From the cell containing the given text, extract its center point as (X, Y) coordinate. 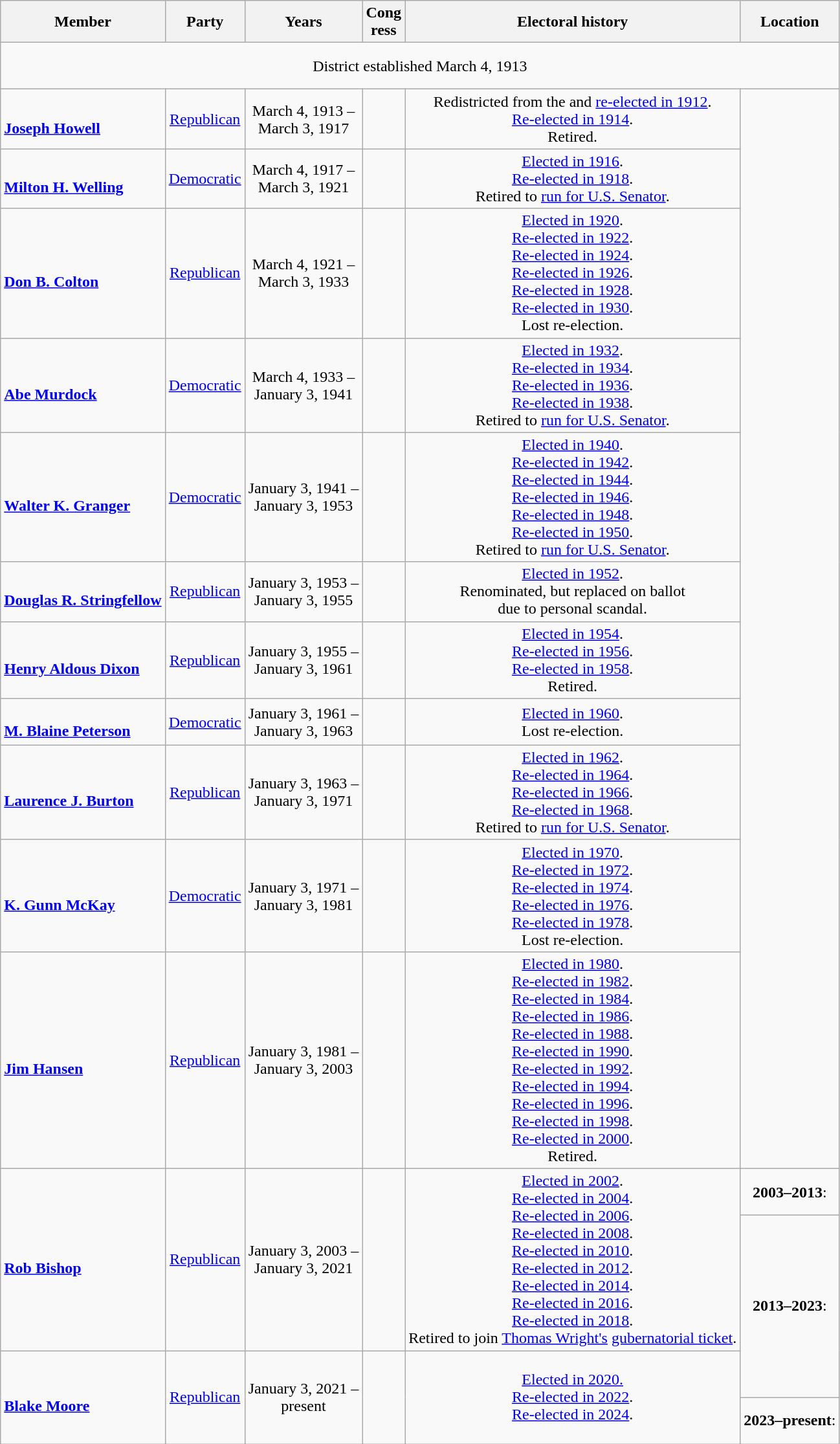
Elected in 2020.Re-elected in 2022.Re-elected in 2024. (573, 1397)
Abe Murdock (83, 385)
Location (790, 22)
Elected in 1932.Re-elected in 1934.Re-elected in 1936.Re-elected in 1938.Retired to run for U.S. Senator. (573, 385)
January 3, 1953 –January 3, 1955 (304, 592)
2003–2013: (790, 1192)
Electoral history (573, 22)
Elected in 1960.Lost re-election. (573, 722)
January 3, 1955 –January 3, 1961 (304, 660)
Blake Moore (83, 1397)
District established March 4, 1913 (420, 66)
M. Blaine Peterson (83, 722)
Jim Hansen (83, 1060)
Douglas R. Stringfellow (83, 592)
Elected in 1952.Renominated, but replaced on ballotdue to personal scandal. (573, 592)
2013–2023: (790, 1306)
Joseph Howell (83, 119)
2023–present: (790, 1420)
January 3, 2003 –January 3, 2021 (304, 1260)
Party (204, 22)
Elected in 1962.Re-elected in 1964.Re-elected in 1966.Re-elected in 1968.Retired to run for U.S. Senator. (573, 792)
Years (304, 22)
Rob Bishop (83, 1260)
January 3, 1961 –January 3, 1963 (304, 722)
March 4, 1921 –March 3, 1933 (304, 273)
Elected in 1954.Re-elected in 1956.Re-elected in 1958.Retired. (573, 660)
January 3, 1981 –January 3, 2003 (304, 1060)
Congress (384, 22)
Walter K. Granger (83, 497)
Elected in 1920.Re-elected in 1922.Re-elected in 1924.Re-elected in 1926.Re-elected in 1928.Re-elected in 1930.Lost re-election. (573, 273)
Member (83, 22)
Elected in 1970.Re-elected in 1972.Re-elected in 1974.Re-elected in 1976.Re-elected in 1978.Lost re-election. (573, 896)
January 3, 1941 –January 3, 1953 (304, 497)
Redistricted from the and re-elected in 1912.Re-elected in 1914.Retired. (573, 119)
Laurence J. Burton (83, 792)
January 3, 1971 –January 3, 1981 (304, 896)
Elected in 1940.Re-elected in 1942.Re-elected in 1944.Re-elected in 1946.Re-elected in 1948.Re-elected in 1950.Retired to run for U.S. Senator. (573, 497)
Henry Aldous Dixon (83, 660)
K. Gunn McKay (83, 896)
Don B. Colton (83, 273)
March 4, 1933 –January 3, 1941 (304, 385)
Elected in 1916.Re-elected in 1918.Retired to run for U.S. Senator. (573, 179)
Milton H. Welling (83, 179)
January 3, 2021 –present (304, 1397)
March 4, 1913 –March 3, 1917 (304, 119)
January 3, 1963 –January 3, 1971 (304, 792)
March 4, 1917 –March 3, 1921 (304, 179)
